For the text-containing cell, return its midpoint in [X, Y] coordinate format. 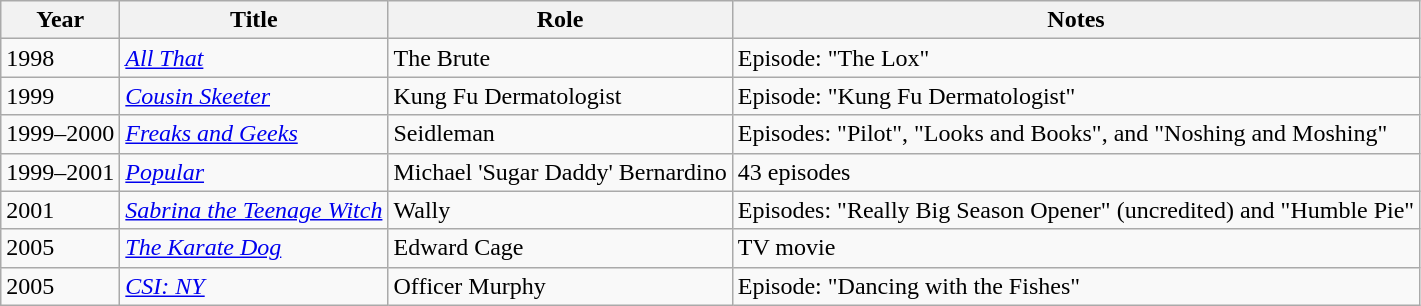
1999–2000 [60, 134]
1999 [60, 96]
Sabrina the Teenage Witch [254, 210]
Kung Fu Dermatologist [560, 96]
Episodes: "Pilot", "Looks and Books", and "Noshing and Moshing" [1076, 134]
1998 [60, 58]
The Karate Dog [254, 248]
43 episodes [1076, 172]
Title [254, 20]
Year [60, 20]
All That [254, 58]
Popular [254, 172]
1999–2001 [60, 172]
Episodes: "Really Big Season Opener" (uncredited) and "Humble Pie" [1076, 210]
TV movie [1076, 248]
Edward Cage [560, 248]
Seidleman [560, 134]
The Brute [560, 58]
2001 [60, 210]
Role [560, 20]
Freaks and Geeks [254, 134]
Cousin Skeeter [254, 96]
Officer Murphy [560, 286]
CSI: NY [254, 286]
Episode: "The Lox" [1076, 58]
Michael 'Sugar Daddy' Bernardino [560, 172]
Wally [560, 210]
Episode: "Dancing with the Fishes" [1076, 286]
Episode: "Kung Fu Dermatologist" [1076, 96]
Notes [1076, 20]
